Scan for the cell matching the given text and deliver its [x, y] coordinate at center. 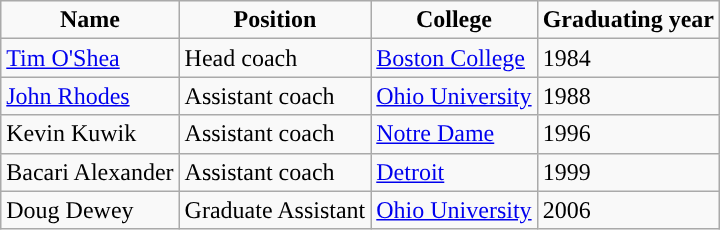
Graduate Assistant [275, 210]
College [454, 20]
Head coach [275, 58]
Name [90, 20]
1988 [628, 96]
Doug Dewey [90, 210]
Kevin Kuwik [90, 134]
1984 [628, 58]
John Rhodes [90, 96]
1999 [628, 172]
2006 [628, 210]
Notre Dame [454, 134]
Position [275, 20]
Tim O'Shea [90, 58]
Boston College [454, 58]
Bacari Alexander [90, 172]
Detroit [454, 172]
Graduating year [628, 20]
1996 [628, 134]
